Output the (x, y) coordinate of the center of the cell containing the given text.  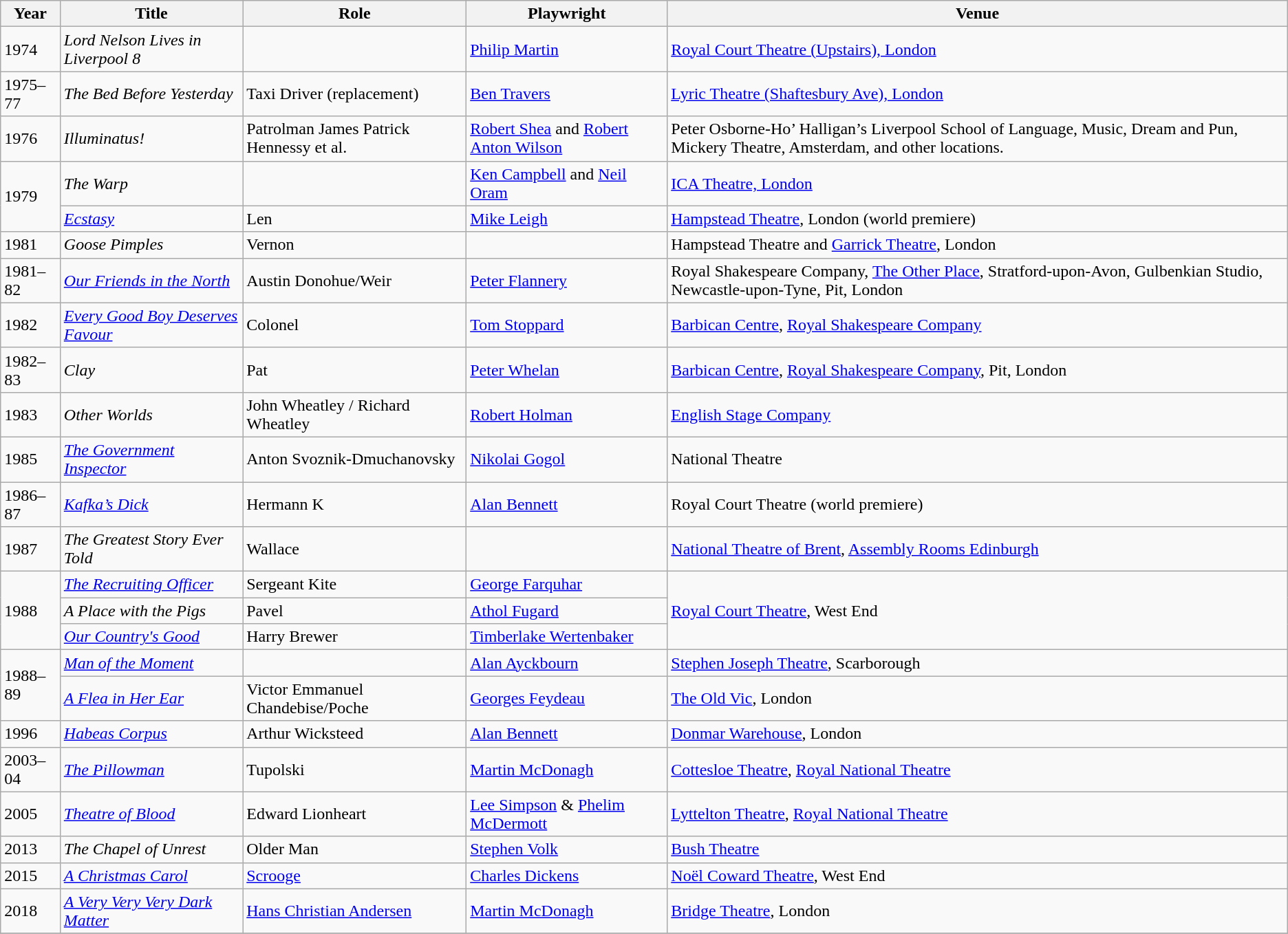
Man of the Moment (151, 663)
Royal Court Theatre (Upstairs), London (977, 50)
Clay (151, 370)
ICA Theatre, London (977, 183)
2018 (30, 911)
Hampstead Theatre, London (world premiere) (977, 219)
Theatre of Blood (151, 814)
Ben Travers (567, 94)
Nikolai Gogol (567, 459)
Peter Whelan (567, 370)
George Farquhar (567, 585)
Vernon (355, 245)
John Wheatley / Richard Wheatley (355, 414)
Tom Stoppard (567, 325)
1988–89 (30, 685)
A Christmas Carol (151, 876)
Hampstead Theatre and Garrick Theatre, London (977, 245)
Lyttelton Theatre, Royal National Theatre (977, 814)
Barbican Centre, Royal Shakespeare Company, Pit, London (977, 370)
Habeas Corpus (151, 734)
The Chapel of Unrest (151, 849)
Bush Theatre (977, 849)
Harry Brewer (355, 637)
Goose Pimples (151, 245)
Barbican Centre, Royal Shakespeare Company (977, 325)
Len (355, 219)
Taxi Driver (replacement) (355, 94)
Ecstasy (151, 219)
1981–82 (30, 281)
A Flea in Her Ear (151, 699)
1979 (30, 197)
1987 (30, 549)
Peter Osborne-Ho’ Halligan’s Liverpool School of Language, Music, Dream and Pun, Mickery Theatre, Amsterdam, and other locations. (977, 139)
Donmar Warehouse, London (977, 734)
Lyric Theatre (Shaftesbury Ave), London (977, 94)
Kafka’s Dick (151, 503)
1974 (30, 50)
1988 (30, 611)
Colonel (355, 325)
1986–87 (30, 503)
1981 (30, 245)
Venue (977, 14)
Arthur Wicksteed (355, 734)
Stephen Volk (567, 849)
Victor Emmanuel Chandebise/Poche (355, 699)
Alan Ayckbourn (567, 663)
The Old Vic, London (977, 699)
Royal Shakespeare Company, The Other Place, Stratford-upon-Avon, Gulbenkian Studio, Newcastle-upon-Tyne, Pit, London (977, 281)
Playwright (567, 14)
2005 (30, 814)
Ken Campbell and Neil Oram (567, 183)
Our Country's Good (151, 637)
Mike Leigh (567, 219)
Lee Simpson & Phelim McDermott (567, 814)
English Stage Company (977, 414)
1976 (30, 139)
Sergeant Kite (355, 585)
1982 (30, 325)
Royal Court Theatre, West End (977, 611)
Edward Lionheart (355, 814)
Cottesloe Theatre, Royal National Theatre (977, 769)
Pat (355, 370)
A Very Very Very Dark Matter (151, 911)
Year (30, 14)
A Place with the Pigs (151, 611)
Timberlake Wertenbaker (567, 637)
Older Man (355, 849)
Title (151, 14)
Patrolman James Patrick Hennessy et al. (355, 139)
Athol Fugard (567, 611)
Philip Martin (567, 50)
The Recruiting Officer (151, 585)
The Bed Before Yesterday (151, 94)
2003–04 (30, 769)
The Pillowman (151, 769)
2013 (30, 849)
1985 (30, 459)
Noël Coward Theatre, West End (977, 876)
2015 (30, 876)
Royal Court Theatre (world premiere) (977, 503)
The Warp (151, 183)
Anton Svoznik-Dmuchanovsky (355, 459)
Austin Donohue/Weir (355, 281)
Georges Feydeau (567, 699)
Robert Shea and Robert Anton Wilson (567, 139)
Stephen Joseph Theatre, Scarborough (977, 663)
Hermann K (355, 503)
Peter Flannery (567, 281)
Wallace (355, 549)
Scrooge (355, 876)
1982–83 (30, 370)
Other Worlds (151, 414)
Robert Holman (567, 414)
The Greatest Story Ever Told (151, 549)
The Government Inspector (151, 459)
1983 (30, 414)
1996 (30, 734)
Hans Christian Andersen (355, 911)
Bridge Theatre, London (977, 911)
Pavel (355, 611)
National Theatre (977, 459)
Charles Dickens (567, 876)
National Theatre of Brent, Assembly Rooms Edinburgh (977, 549)
Illuminatus! (151, 139)
Lord Nelson Lives in Liverpool 8 (151, 50)
Tupolski (355, 769)
Role (355, 14)
Every Good Boy Deserves Favour (151, 325)
1975–77 (30, 94)
Our Friends in the North (151, 281)
